Pinpoint the cell where the given text exists, returning its [x, y] midpoint coordinate. 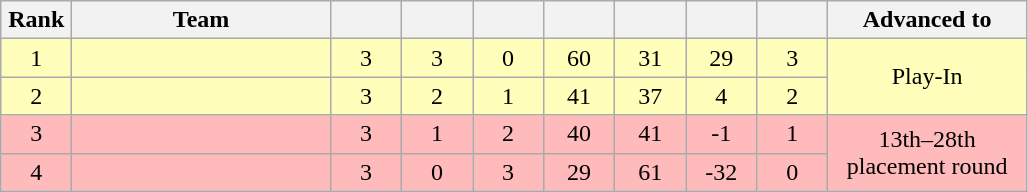
60 [580, 58]
Rank [36, 20]
-1 [722, 134]
-32 [722, 172]
40 [580, 134]
Play-In [928, 77]
Advanced to [928, 20]
61 [650, 172]
31 [650, 58]
37 [650, 96]
13th–28th placement round [928, 153]
Team [202, 20]
